Find where the given text appears and provide that cell's center as (X, Y) coordinate. 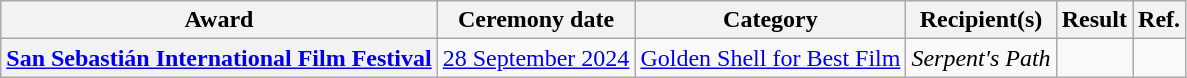
San Sebastián International Film Festival (219, 58)
Ref. (1160, 20)
Category (770, 20)
Recipient(s) (981, 20)
Golden Shell for Best Film (770, 58)
Result (1094, 20)
Serpent's Path (981, 58)
Ceremony date (536, 20)
28 September 2024 (536, 58)
Award (219, 20)
